Pinpoint the cell where the given text exists, returning its (X, Y) midpoint coordinate. 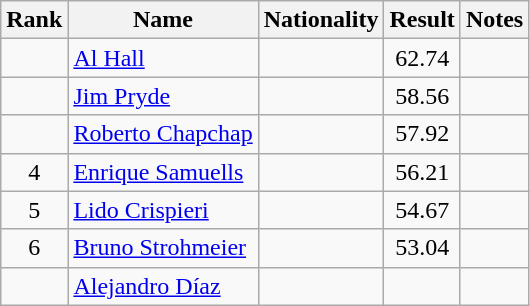
54.67 (422, 210)
Bruno Strohmeier (163, 248)
53.04 (422, 248)
57.92 (422, 134)
Alejandro Díaz (163, 286)
Roberto Chapchap (163, 134)
62.74 (422, 58)
Lido Crispieri (163, 210)
Enrique Samuells (163, 172)
5 (34, 210)
56.21 (422, 172)
Al Hall (163, 58)
58.56 (422, 96)
4 (34, 172)
Rank (34, 20)
6 (34, 248)
Notes (494, 20)
Name (163, 20)
Result (422, 20)
Nationality (321, 20)
Jim Pryde (163, 96)
